Find where the given text appears and provide that cell's center as (x, y) coordinate. 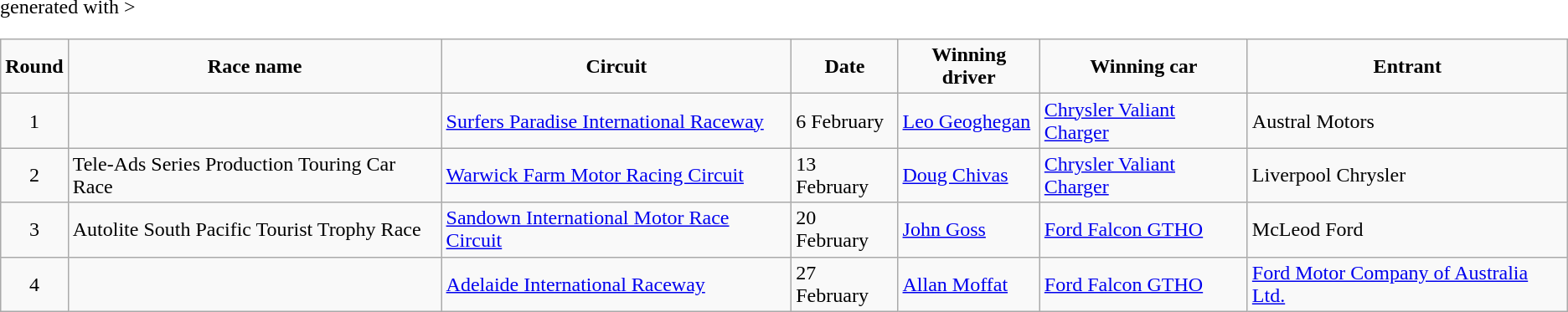
Leo Geoghegan (968, 120)
20 February (844, 229)
Autolite South Pacific Tourist Trophy Race (255, 229)
2 (34, 176)
Entrant (1407, 67)
3 (34, 229)
1 (34, 120)
Allan Moffat (968, 284)
Ford Motor Company of Australia Ltd. (1407, 284)
13 February (844, 176)
Warwick Farm Motor Racing Circuit (616, 176)
Adelaide International Raceway (616, 284)
Liverpool Chrysler (1407, 176)
Date (844, 67)
Tele-Ads Series Production Touring Car Race (255, 176)
4 (34, 284)
McLeod Ford (1407, 229)
Race name (255, 67)
Circuit (616, 67)
Winning car (1143, 67)
Round (34, 67)
Doug Chivas (968, 176)
27 February (844, 284)
Surfers Paradise International Raceway (616, 120)
Austral Motors (1407, 120)
6 February (844, 120)
John Goss (968, 229)
Winning driver (968, 67)
Sandown International Motor Race Circuit (616, 229)
